Find where the given text appears and provide that cell's center as [x, y] coordinate. 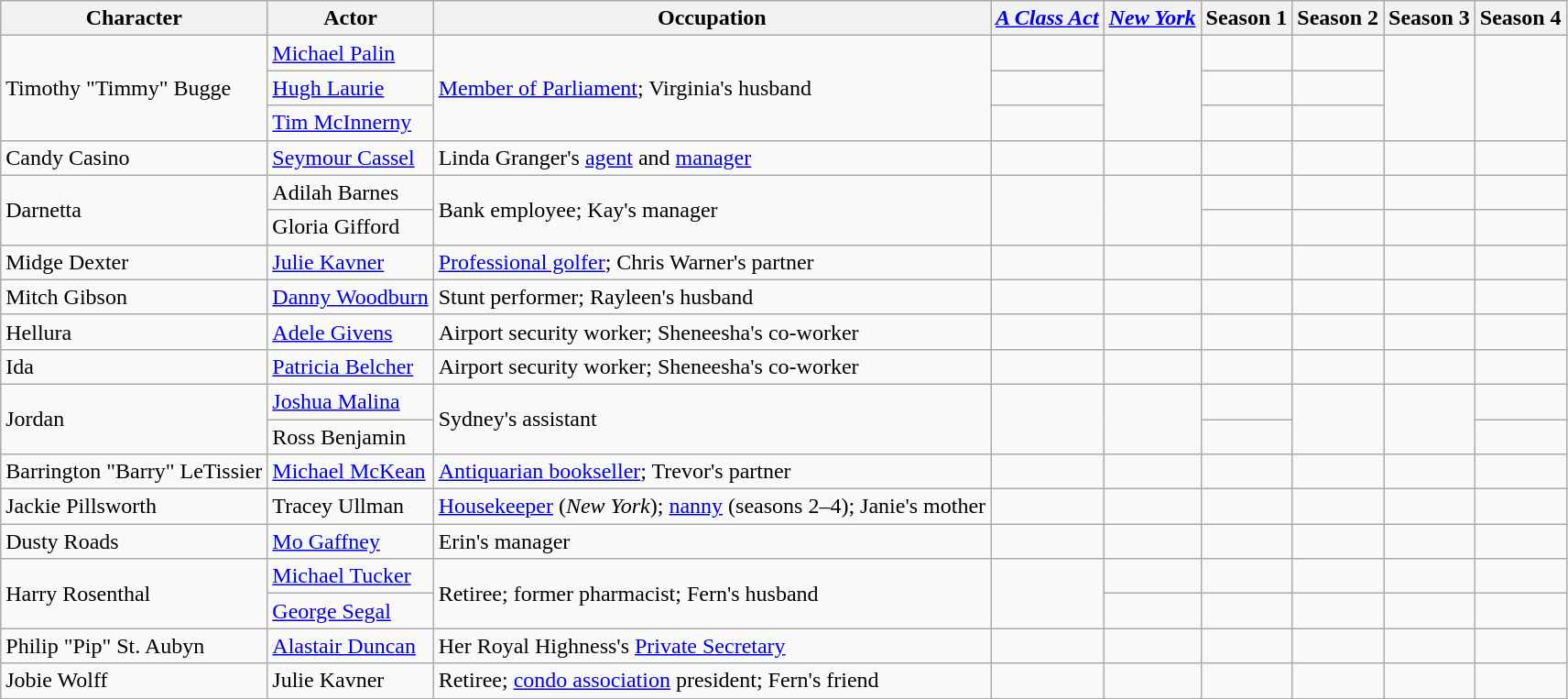
George Segal [350, 611]
Jordan [134, 419]
Gloria Gifford [350, 227]
Ross Benjamin [350, 437]
Retiree; former pharmacist; Fern's husband [712, 594]
Danny Woodburn [350, 297]
Michael Tucker [350, 576]
Season 1 [1247, 18]
Sydney's assistant [712, 419]
Michael Palin [350, 53]
Antiquarian bookseller; Trevor's partner [712, 472]
Jobie Wolff [134, 681]
Hellura [134, 332]
Barrington "Barry" LeTissier [134, 472]
Joshua Malina [350, 401]
Member of Parliament; Virginia's husband [712, 88]
Ida [134, 366]
Michael McKean [350, 472]
Tracey Ullman [350, 507]
Retiree; condo association president; Fern's friend [712, 681]
Midge Dexter [134, 262]
Jackie Pillsworth [134, 507]
Bank employee; Kay's manager [712, 210]
Hugh Laurie [350, 88]
Occupation [712, 18]
Tim McInnerny [350, 123]
Mitch Gibson [134, 297]
Her Royal Highness's Private Secretary [712, 646]
Stunt performer; Rayleen's husband [712, 297]
Philip "Pip" St. Aubyn [134, 646]
Actor [350, 18]
Professional golfer; Chris Warner's partner [712, 262]
Housekeeper (New York); nanny (seasons 2–4); Janie's mother [712, 507]
Season 4 [1520, 18]
Patricia Belcher [350, 366]
Dusty Roads [134, 541]
Seymour Cassel [350, 158]
Harry Rosenthal [134, 594]
Candy Casino [134, 158]
Adilah Barnes [350, 192]
Alastair Duncan [350, 646]
Erin's manager [712, 541]
Season 3 [1430, 18]
Character [134, 18]
Adele Givens [350, 332]
A Class Act [1048, 18]
Mo Gaffney [350, 541]
Season 2 [1338, 18]
Darnetta [134, 210]
Timothy "Timmy" Bugge [134, 88]
New York [1152, 18]
Linda Granger's agent and manager [712, 158]
